Output the [x, y] coordinate of the center of the cell containing the given text.  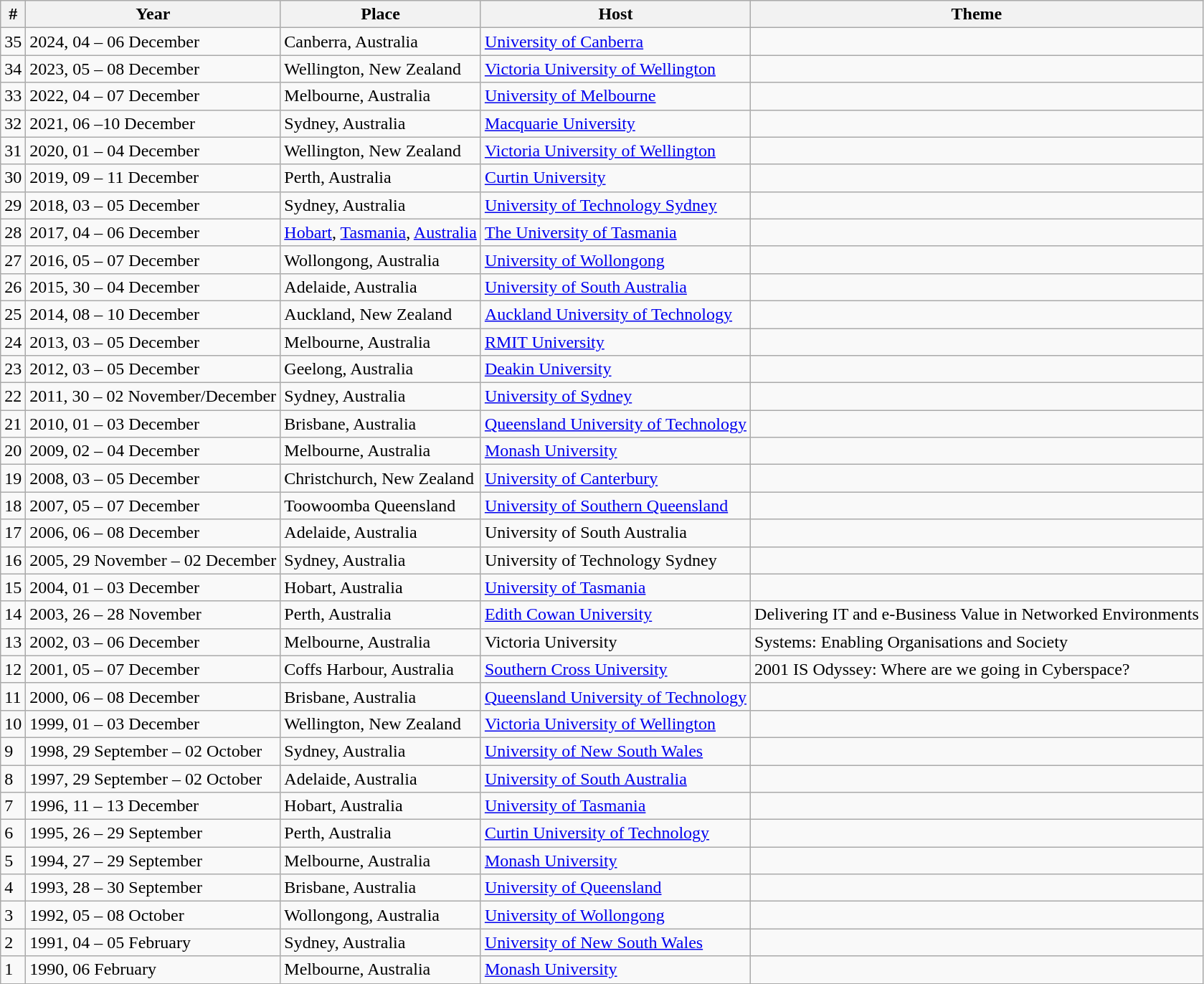
13 [13, 642]
26 [13, 287]
23 [13, 369]
1992, 05 – 08 October [153, 915]
Curtin University [615, 178]
12 [13, 669]
27 [13, 260]
RMIT University [615, 342]
2001, 05 – 07 December [153, 669]
University of Sydney [615, 397]
Systems: Enabling Organisations and Society [977, 642]
4 [13, 888]
24 [13, 342]
25 [13, 314]
2017, 04 – 06 December [153, 232]
Hobart, Tasmania, Australia [381, 232]
University of Canterbury [615, 478]
2002, 03 – 06 December [153, 642]
22 [13, 397]
2 [13, 942]
1997, 29 September – 02 October [153, 778]
1994, 27 – 29 September [153, 861]
1 [13, 970]
University of Southern Queensland [615, 506]
2022, 04 – 07 December [153, 96]
2004, 01 – 03 December [153, 587]
Auckland University of Technology [615, 314]
2005, 29 November – 02 December [153, 560]
Edith Cowan University [615, 615]
Toowoomba Queensland [381, 506]
2019, 09 – 11 December [153, 178]
2010, 01 – 03 December [153, 424]
1991, 04 – 05 February [153, 942]
Victoria University [615, 642]
10 [13, 724]
2008, 03 – 05 December [153, 478]
Coffs Harbour, Australia [381, 669]
2003, 26 – 28 November [153, 615]
35 [13, 42]
14 [13, 615]
2001 IS Odyssey: Where are we going in Cyberspace? [977, 669]
1999, 01 – 03 December [153, 724]
2012, 03 – 05 December [153, 369]
Macquarie University [615, 123]
Christchurch, New Zealand [381, 478]
9 [13, 751]
University of Melbourne [615, 96]
20 [13, 451]
30 [13, 178]
# [13, 14]
2009, 02 – 04 December [153, 451]
2018, 03 – 05 December [153, 205]
7 [13, 806]
18 [13, 506]
19 [13, 478]
2024, 04 – 06 December [153, 42]
Year [153, 14]
University of Queensland [615, 888]
Theme [977, 14]
21 [13, 424]
2015, 30 – 04 December [153, 287]
2023, 05 – 08 December [153, 69]
Place [381, 14]
8 [13, 778]
5 [13, 861]
Delivering IT and e-Business Value in Networked Environments [977, 615]
Deakin University [615, 369]
2021, 06 –10 December [153, 123]
6 [13, 833]
1993, 28 – 30 September [153, 888]
2016, 05 – 07 December [153, 260]
1995, 26 – 29 September [153, 833]
33 [13, 96]
15 [13, 587]
31 [13, 151]
34 [13, 69]
Canberra, Australia [381, 42]
2011, 30 – 02 November/December [153, 397]
2000, 06 – 08 December [153, 696]
17 [13, 533]
Auckland, New Zealand [381, 314]
Geelong, Australia [381, 369]
2013, 03 – 05 December [153, 342]
2014, 08 – 10 December [153, 314]
2007, 05 – 07 December [153, 506]
11 [13, 696]
2006, 06 – 08 December [153, 533]
The University of Tasmania [615, 232]
3 [13, 915]
Southern Cross University [615, 669]
2020, 01 – 04 December [153, 151]
16 [13, 560]
1990, 06 February [153, 970]
28 [13, 232]
Curtin University of Technology [615, 833]
University of Canberra [615, 42]
Host [615, 14]
32 [13, 123]
1998, 29 September – 02 October [153, 751]
29 [13, 205]
1996, 11 – 13 December [153, 806]
